Provide the [x, y] coordinate of the cell's center where the given text is located.  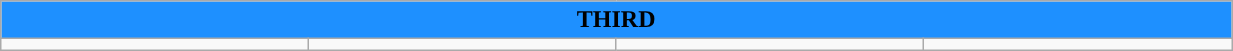
THIRD [616, 20]
